Return the (x, y) coordinate for the center point of the cell that contains the specified text.  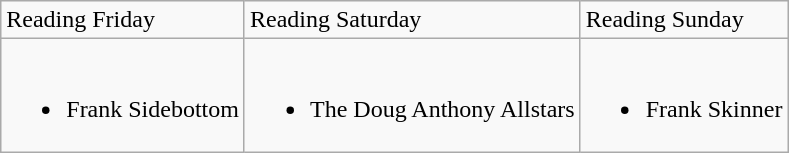
Reading Sunday (684, 20)
Reading Saturday (412, 20)
Frank Skinner (684, 96)
The Doug Anthony Allstars (412, 96)
Frank Sidebottom (123, 96)
Reading Friday (123, 20)
